From the cell containing the given text, extract its center point as [x, y] coordinate. 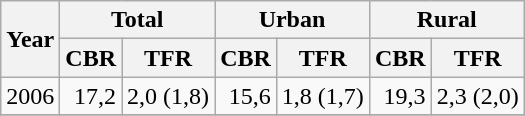
17,2 [91, 96]
2,0 (1,8) [168, 96]
15,6 [246, 96]
Urban [292, 20]
2006 [30, 96]
Total [138, 20]
Rural [446, 20]
19,3 [400, 96]
1,8 (1,7) [322, 96]
Year [30, 39]
2,3 (2,0) [478, 96]
